Determine the (X, Y) coordinate at the center of the cell enclosing the given text.  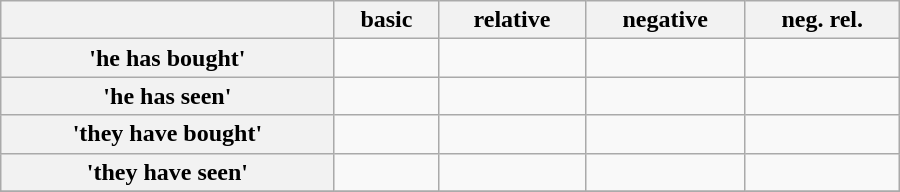
relative (512, 20)
'they have seen' (168, 172)
neg. rel. (822, 20)
'he has seen' (168, 96)
basic (386, 20)
negative (665, 20)
'he has bought' (168, 58)
'they have bought' (168, 134)
